Identify which cell holds the provided text, then report its [x, y] central coordinate. 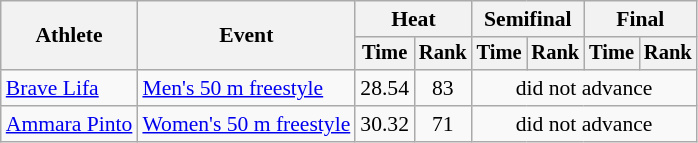
Brave Lifa [70, 88]
30.32 [384, 124]
Semifinal [528, 19]
Event [246, 36]
Women's 50 m freestyle [246, 124]
Final [640, 19]
Athlete [70, 36]
Heat [413, 19]
Ammara Pinto [70, 124]
28.54 [384, 88]
83 [443, 88]
Men's 50 m freestyle [246, 88]
71 [443, 124]
